Provide the (X, Y) coordinate of the cell's center where the given text is located.  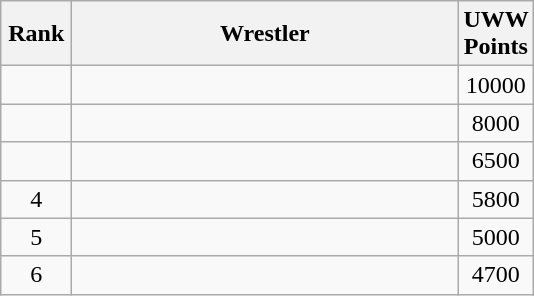
8000 (496, 123)
4 (36, 199)
5000 (496, 237)
UWW Points (496, 34)
6 (36, 275)
6500 (496, 161)
5800 (496, 199)
10000 (496, 85)
4700 (496, 275)
Rank (36, 34)
5 (36, 237)
Wrestler (265, 34)
